Capture the cell that displays the provided text and extract its [X, Y] central coordinate. 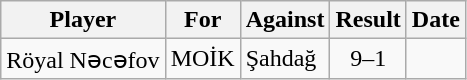
9–1 [368, 59]
Against [285, 20]
Result [368, 20]
Date [436, 20]
For [202, 20]
Player [83, 20]
Röyal Nəcəfov [83, 59]
Şahdağ [285, 59]
MOİK [202, 59]
